Pinpoint the cell where the given text exists, returning its [x, y] midpoint coordinate. 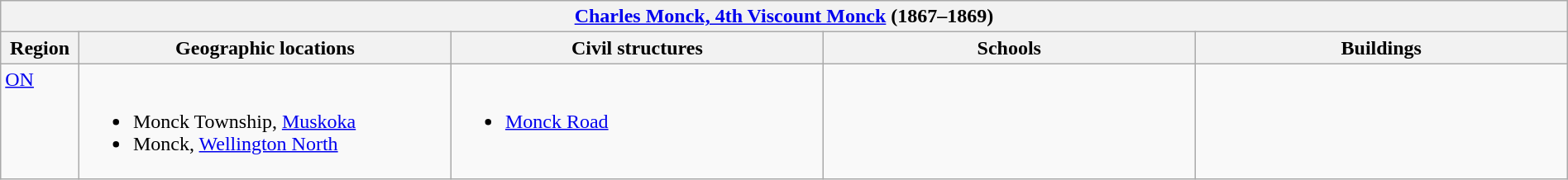
Charles Monck, 4th Viscount Monck (1867–1869) [784, 17]
Geographic locations [265, 48]
Monck Road [637, 121]
ON [40, 121]
Schools [1009, 48]
Region [40, 48]
Monck Township, MuskokaMonck, Wellington North [265, 121]
Buildings [1381, 48]
Civil structures [637, 48]
